Output the (x, y) coordinate of the center of the cell containing the given text.  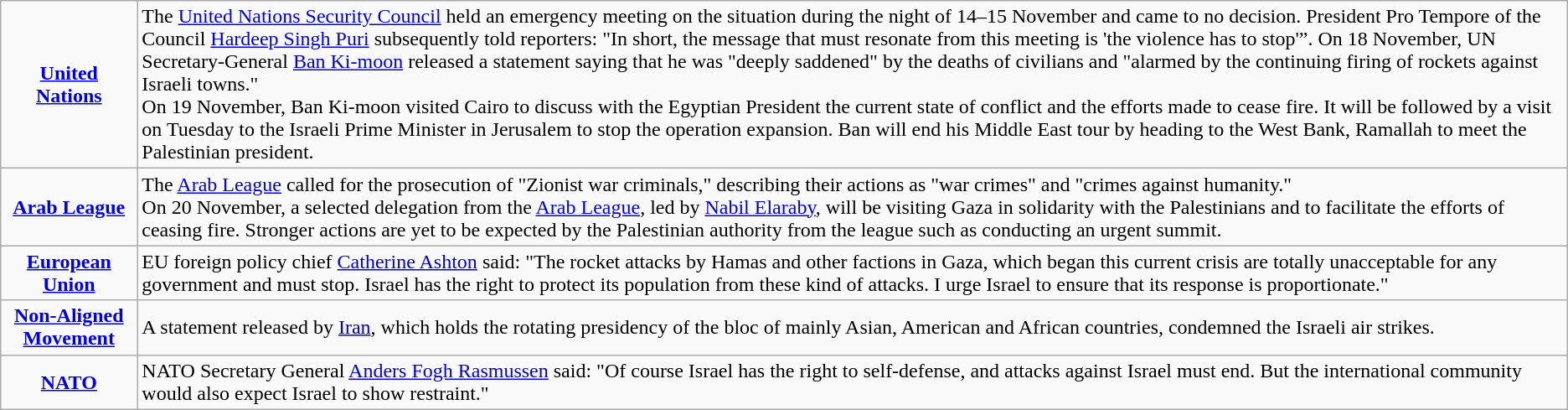
NATO (69, 382)
Non-Aligned Movement (69, 327)
Arab League (69, 207)
United Nations (69, 85)
European Union (69, 273)
